Return the (X, Y) coordinate for the center point of the cell that contains the specified text.  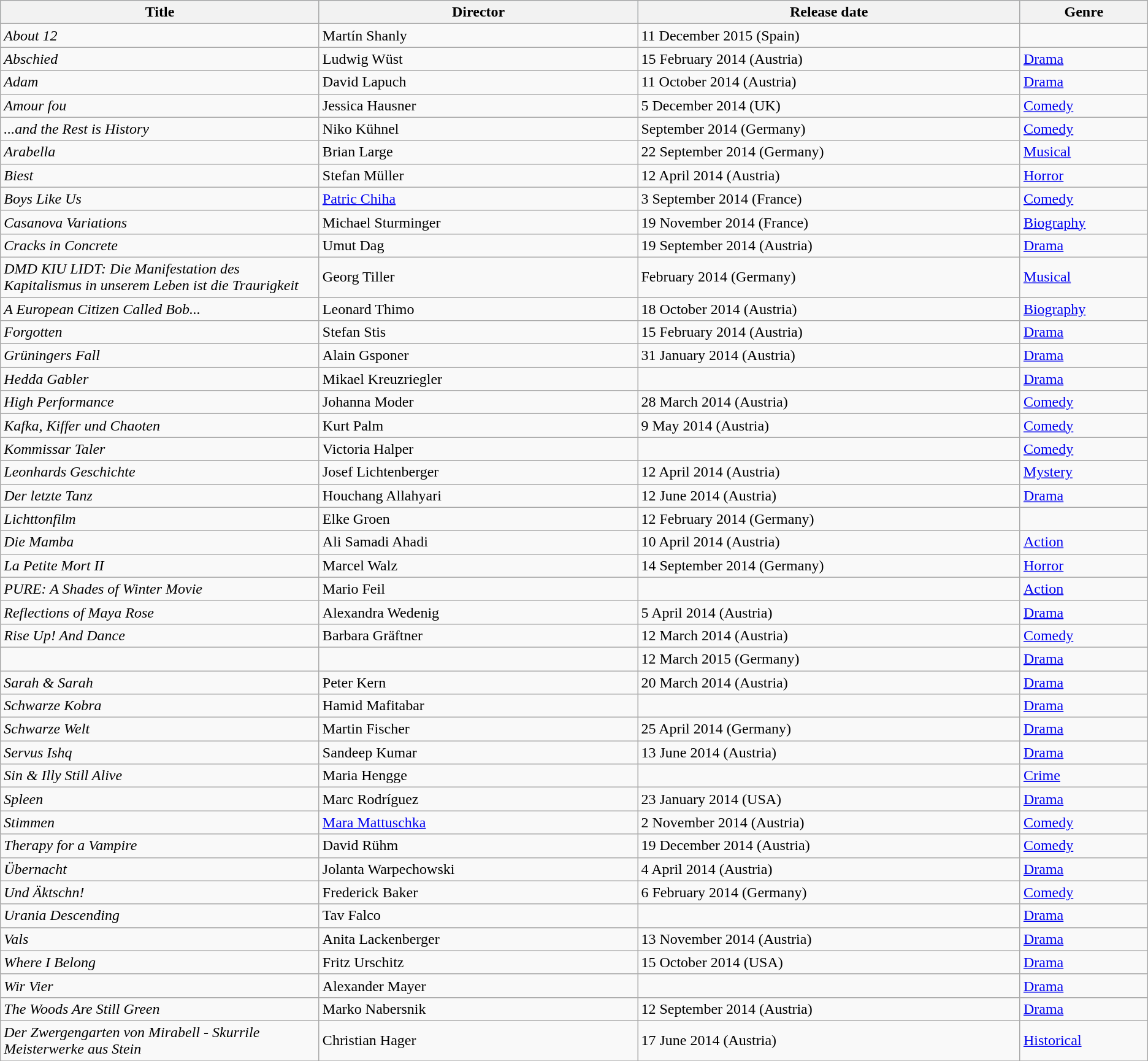
18 October 2014 (Austria) (829, 308)
Patric Chiha (478, 199)
Victoria Halper (478, 449)
Genre (1084, 12)
4 April 2014 (Austria) (829, 869)
9 May 2014 (Austria) (829, 426)
Stefan Stis (478, 332)
11 December 2015 (Spain) (829, 36)
February 2014 (Germany) (829, 277)
Hamid Mafitabar (478, 706)
Der Zwergengarten von Mirabell - Skurrile Meisterwerke aus Stein (160, 1040)
Brian Large (478, 152)
Reflections of Maya Rose (160, 612)
About 12 (160, 36)
Abschied (160, 59)
Alain Gsponer (478, 356)
The Woods Are Still Green (160, 1009)
Schwarze Kobra (160, 706)
Houchang Allahyari (478, 496)
25 April 2014 (Germany) (829, 729)
Elke Groen (478, 519)
Mystery (1084, 472)
23 January 2014 (USA) (829, 799)
15 October 2014 (USA) (829, 962)
Peter Kern (478, 683)
Kurt Palm (478, 426)
Arabella (160, 152)
Vals (160, 939)
11 October 2014 (Austria) (829, 82)
Forgotten (160, 332)
Übernacht (160, 869)
10 April 2014 (Austria) (829, 542)
A European Citizen Called Bob... (160, 308)
Martín Shanly (478, 36)
12 June 2014 (Austria) (829, 496)
14 September 2014 (Germany) (829, 565)
19 September 2014 (Austria) (829, 245)
...and the Rest is History (160, 129)
Biest (160, 175)
Johanna Moder (478, 402)
Director (478, 12)
Spleen (160, 799)
Fritz Urschitz (478, 962)
Umut Dag (478, 245)
Grüningers Fall (160, 356)
Hedda Gabler (160, 379)
Josef Lichtenberger (478, 472)
Where I Belong (160, 962)
Wir Vier (160, 986)
Michael Sturminger (478, 222)
20 March 2014 (Austria) (829, 683)
5 April 2014 (Austria) (829, 612)
Ludwig Wüst (478, 59)
Marcel Walz (478, 565)
Kommissar Taler (160, 449)
Rise Up! And Dance (160, 635)
Frederick Baker (478, 892)
Amour fou (160, 105)
22 September 2014 (Germany) (829, 152)
Jessica Hausner (478, 105)
Martin Fischer (478, 729)
Mario Feil (478, 589)
Boys Like Us (160, 199)
Mara Mattuschka (478, 822)
Georg Tiller (478, 277)
Tav Falco (478, 916)
19 December 2014 (Austria) (829, 846)
Adam (160, 82)
Die Mamba (160, 542)
Kafka, Kiffer und Chaoten (160, 426)
Lichttonfilm (160, 519)
David Rühm (478, 846)
DMD KIU LIDT: Die Manifestation des Kapitalismus in unserem Leben ist die Traurigkeit (160, 277)
Alexander Mayer (478, 986)
Schwarze Welt (160, 729)
12 March 2015 (Germany) (829, 659)
Stimmen (160, 822)
13 June 2014 (Austria) (829, 753)
Und Äktschn! (160, 892)
Leonard Thimo (478, 308)
Der letzte Tanz (160, 496)
Ali Samadi Ahadi (478, 542)
12 February 2014 (Germany) (829, 519)
12 September 2014 (Austria) (829, 1009)
PURE: A Shades of Winter Movie (160, 589)
David Lapuch (478, 82)
2 November 2014 (Austria) (829, 822)
5 December 2014 (UK) (829, 105)
Niko Kühnel (478, 129)
12 March 2014 (Austria) (829, 635)
Crime (1084, 776)
Christian Hager (478, 1040)
Anita Lackenberger (478, 939)
Alexandra Wedenig (478, 612)
Leonhards Geschichte (160, 472)
Stefan Müller (478, 175)
13 November 2014 (Austria) (829, 939)
6 February 2014 (Germany) (829, 892)
High Performance (160, 402)
Marko Nabersnik (478, 1009)
Servus Ishq (160, 753)
19 November 2014 (France) (829, 222)
Sarah & Sarah (160, 683)
Mikael Kreuzriegler (478, 379)
Marc Rodríguez (478, 799)
Urania Descending (160, 916)
Casanova Variations (160, 222)
Sin & Illy Still Alive (160, 776)
Sandeep Kumar (478, 753)
Barbara Gräftner (478, 635)
La Petite Mort II (160, 565)
Jolanta Warpechowski (478, 869)
September 2014 (Germany) (829, 129)
Release date (829, 12)
Title (160, 12)
Historical (1084, 1040)
Cracks in Concrete (160, 245)
Maria Hengge (478, 776)
17 June 2014 (Austria) (829, 1040)
28 March 2014 (Austria) (829, 402)
31 January 2014 (Austria) (829, 356)
Therapy for a Vampire (160, 846)
3 September 2014 (France) (829, 199)
